Return (x, y) of the center of cell containing provided text 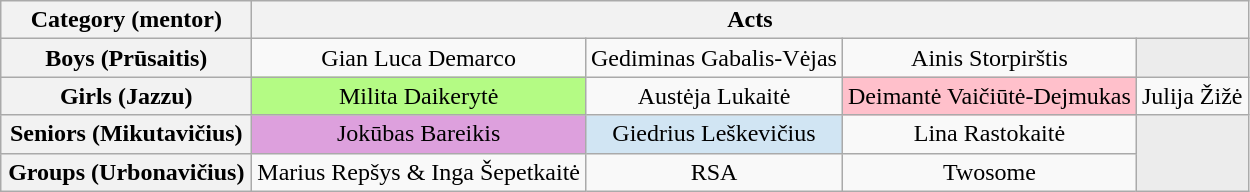
Acts (750, 20)
Seniors (Mikutavičius) (126, 134)
Milita Daikerytė (419, 96)
Marius Repšys & Inga Šepetkaitė (419, 172)
Girls (Jazzu) (126, 96)
Twosome (989, 172)
Jokūbas Bareikis (419, 134)
Groups (Urbonavičius) (126, 172)
Lina Rastokaitė (989, 134)
Gediminas Gabalis-Vėjas (714, 58)
Category (mentor) (126, 20)
Deimantė Vaičiūtė-Dejmukas (989, 96)
Giedrius Leškevičius (714, 134)
Gian Luca Demarco (419, 58)
Austėja Lukaitė (714, 96)
Boys (Prūsaitis) (126, 58)
RSA (714, 172)
Julija Žižė (1192, 96)
Ainis Storpirštis (989, 58)
